Extract the [X, Y] coordinate from the center of the cell holding the provided text.  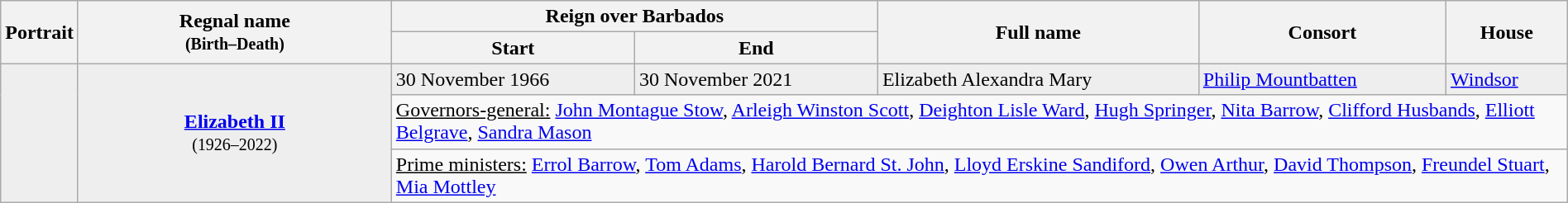
Elizabeth II(1926–2022) [235, 133]
Elizabeth Alexandra Mary [1038, 79]
Start [513, 48]
End [756, 48]
House [1507, 32]
Portrait [40, 32]
Windsor [1507, 79]
Prime ministers: Errol Barrow, Tom Adams, Harold Bernard St. John, Lloyd Erskine Sandiford, Owen Arthur, David Thompson, Freundel Stuart, Mia Mottley [979, 175]
Full name [1038, 32]
30 November 1966 [513, 79]
Regnal name(Birth–Death) [235, 32]
30 November 2021 [756, 79]
Philip Mountbatten [1322, 79]
Reign over Barbados [634, 17]
Consort [1322, 32]
